For the text-containing cell, return its midpoint in [X, Y] coordinate format. 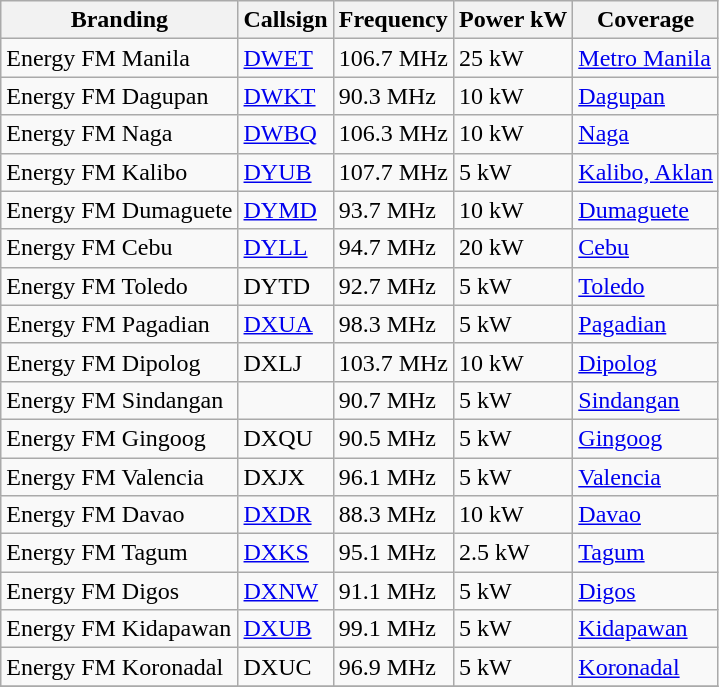
Dumaguete [646, 210]
Tagum [646, 553]
DXKS [286, 553]
99.1 MHz [393, 629]
Energy FM Gingoog [120, 438]
DYLL [286, 248]
DXUA [286, 324]
88.3 MHz [393, 515]
DXUC [286, 667]
Sindangan [646, 400]
92.7 MHz [393, 286]
Energy FM Pagadian [120, 324]
Dipolog [646, 362]
Energy FM Valencia [120, 477]
Energy FM Toledo [120, 286]
106.7 MHz [393, 58]
Valencia [646, 477]
96.1 MHz [393, 477]
DXUB [286, 629]
DWET [286, 58]
DXNW [286, 591]
Kidapawan [646, 629]
Kalibo, Aklan [646, 172]
90.5 MHz [393, 438]
Dagupan [646, 96]
Energy FM Naga [120, 134]
Energy FM Tagum [120, 553]
Toledo [646, 286]
20 kW [512, 248]
Energy FM Koronadal [120, 667]
Gingoog [646, 438]
107.7 MHz [393, 172]
Energy FM Cebu [120, 248]
Koronadal [646, 667]
DYUB [286, 172]
DXLJ [286, 362]
Energy FM Dipolog [120, 362]
DXDR [286, 515]
94.7 MHz [393, 248]
25 kW [512, 58]
106.3 MHz [393, 134]
103.7 MHz [393, 362]
DWKT [286, 96]
Davao [646, 515]
DXQU [286, 438]
Energy FM Dumaguete [120, 210]
DYTD [286, 286]
95.1 MHz [393, 553]
Energy FM Dagupan [120, 96]
DWBQ [286, 134]
Metro Manila [646, 58]
Pagadian [646, 324]
Energy FM Kalibo [120, 172]
Coverage [646, 20]
Energy FM Kidapawan [120, 629]
Digos [646, 591]
Cebu [646, 248]
2.5 kW [512, 553]
Power kW [512, 20]
Energy FM Manila [120, 58]
Frequency [393, 20]
91.1 MHz [393, 591]
Naga [646, 134]
93.7 MHz [393, 210]
90.7 MHz [393, 400]
98.3 MHz [393, 324]
96.9 MHz [393, 667]
90.3 MHz [393, 96]
Energy FM Sindangan [120, 400]
Branding [120, 20]
Energy FM Davao [120, 515]
Energy FM Digos [120, 591]
Callsign [286, 20]
DYMD [286, 210]
DXJX [286, 477]
